Return the [x, y] coordinate for the center point of the cell that contains the specified text.  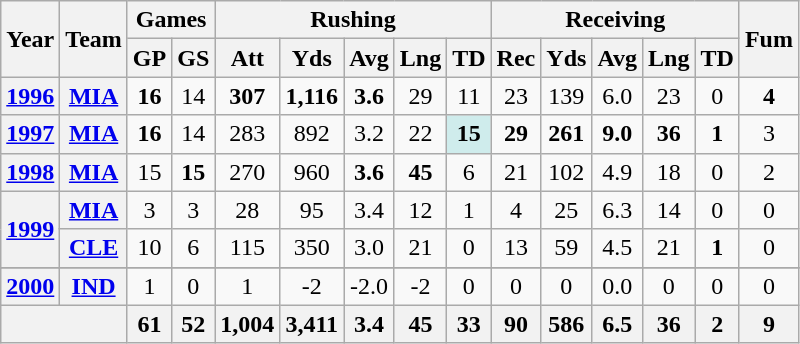
52 [194, 324]
3.2 [370, 134]
1997 [30, 134]
4.9 [618, 172]
3.0 [370, 248]
1,004 [248, 324]
IND [94, 286]
22 [420, 134]
1,116 [312, 96]
59 [566, 248]
0.0 [618, 286]
18 [669, 172]
Att [248, 58]
Rec [516, 58]
13 [516, 248]
139 [566, 96]
1999 [30, 229]
-2.0 [370, 286]
892 [312, 134]
3,411 [312, 324]
28 [248, 210]
6.3 [618, 210]
90 [516, 324]
Receiving [615, 20]
6.0 [618, 96]
12 [420, 210]
GS [194, 58]
2000 [30, 286]
307 [248, 96]
283 [248, 134]
Fum [768, 39]
61 [149, 324]
Year [30, 39]
9 [768, 324]
102 [566, 172]
1998 [30, 172]
GP [149, 58]
270 [248, 172]
1996 [30, 96]
Team [94, 39]
115 [248, 248]
350 [312, 248]
6.5 [618, 324]
9.0 [618, 134]
10 [149, 248]
960 [312, 172]
CLE [94, 248]
261 [566, 134]
4.5 [618, 248]
33 [469, 324]
Games [170, 20]
25 [566, 210]
586 [566, 324]
Rushing [353, 20]
95 [312, 210]
11 [469, 96]
